Provide the (x, y) coordinate of the cell's center where the given text is located.  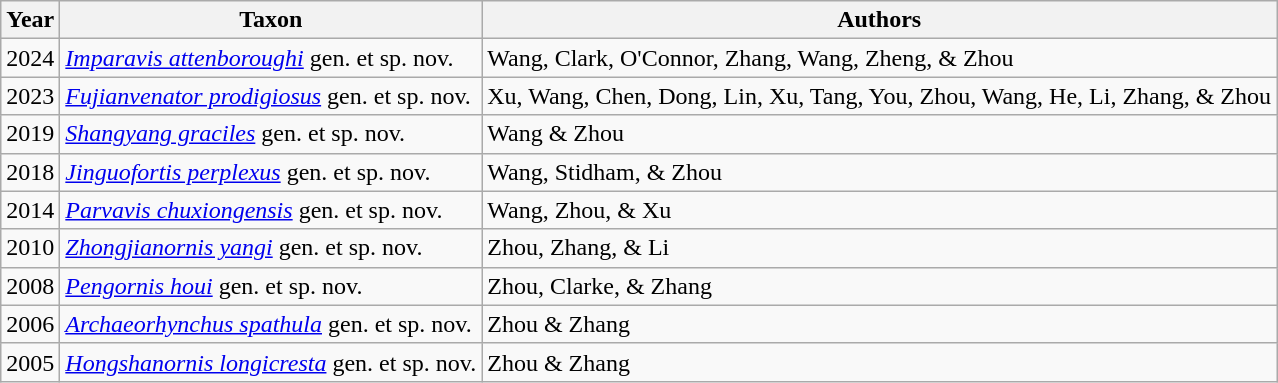
2006 (30, 324)
Wang, Stidham, & Zhou (880, 172)
2023 (30, 96)
Shangyang graciles gen. et sp. nov. (271, 134)
Pengornis houi gen. et sp. nov. (271, 286)
Hongshanornis longicresta gen. et sp. nov. (271, 362)
Taxon (271, 20)
Authors (880, 20)
Imparavis attenboroughi gen. et sp. nov. (271, 58)
2005 (30, 362)
Archaeorhynchus spathula gen. et sp. nov. (271, 324)
2010 (30, 248)
Wang, Zhou, & Xu (880, 210)
Zhou, Clarke, & Zhang (880, 286)
Parvavis chuxiongensis gen. et sp. nov. (271, 210)
Xu, Wang, Chen, Dong, Lin, Xu, Tang, You, Zhou, Wang, He, Li, Zhang, & Zhou (880, 96)
Wang & Zhou (880, 134)
Fujianvenator prodigiosus gen. et sp. nov. (271, 96)
Year (30, 20)
Wang, Clark, O'Connor, Zhang, Wang, Zheng, & Zhou (880, 58)
Jinguofortis perplexus gen. et sp. nov. (271, 172)
2018 (30, 172)
Zhou, Zhang, & Li (880, 248)
2008 (30, 286)
2024 (30, 58)
Zhongjianornis yangi gen. et sp. nov. (271, 248)
2019 (30, 134)
2014 (30, 210)
